Identify which cell holds the provided text, then report its [x, y] central coordinate. 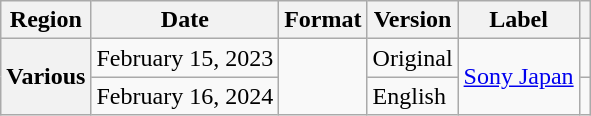
Region [46, 20]
February 15, 2023 [185, 58]
February 16, 2024 [185, 96]
Original [412, 58]
Date [185, 20]
Label [518, 20]
Format [323, 20]
English [412, 96]
Various [46, 77]
Sony Japan [518, 77]
Version [412, 20]
